Search for the cell housing the specified text and yield its (X, Y) center coordinate. 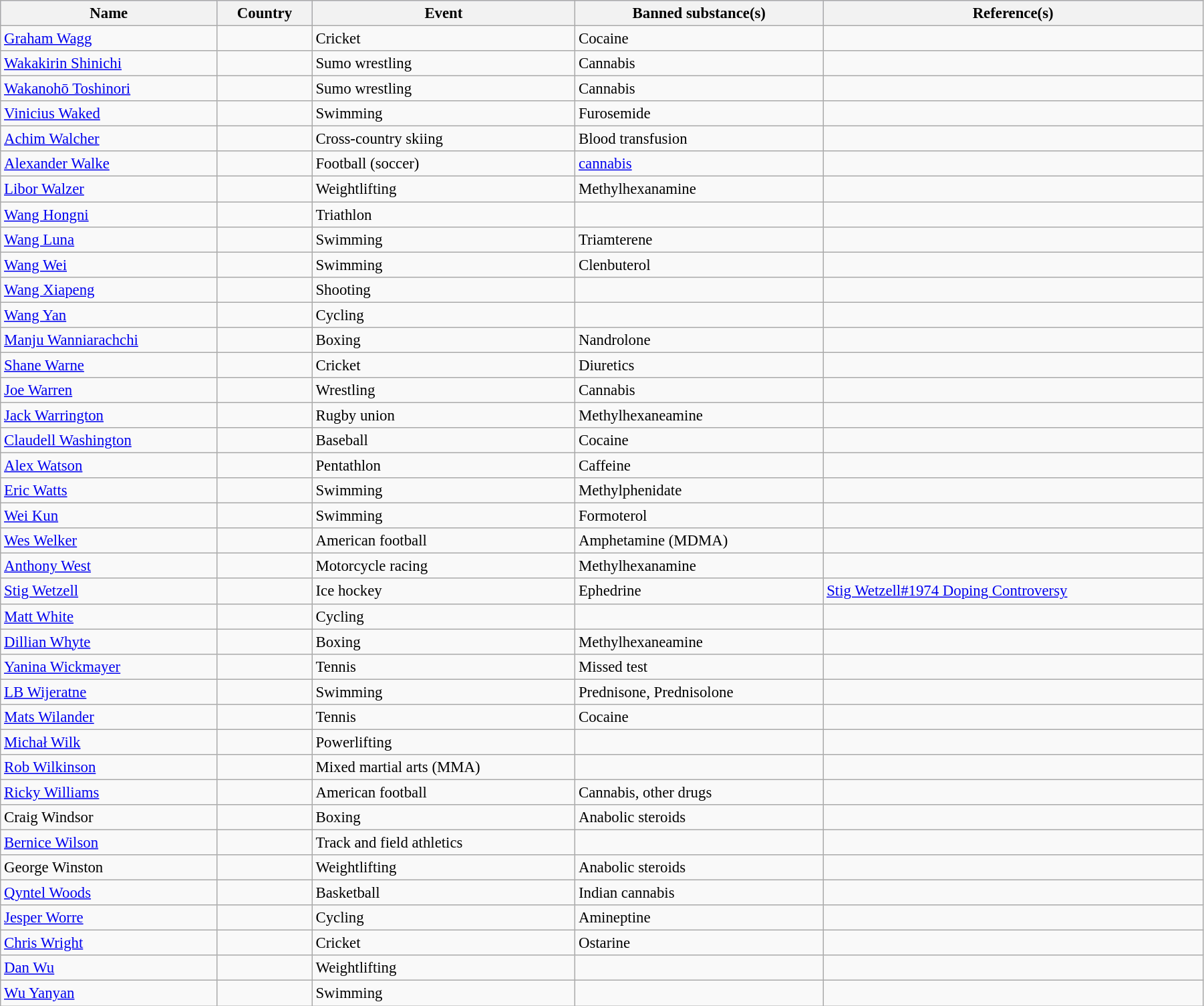
Anthony West (109, 566)
LB Wijeratne (109, 692)
Ricky Williams (109, 792)
Wang Xiapeng (109, 289)
Nandrolone (699, 340)
Cross-country skiing (444, 139)
Manju Wanniarachchi (109, 340)
Wei Kun (109, 516)
Reference(s) (1013, 13)
Caffeine (699, 466)
Pentathlon (444, 466)
Shane Warne (109, 365)
Amphetamine (MDMA) (699, 541)
Powerlifting (444, 742)
Joe Warren (109, 390)
Jesper Worre (109, 918)
Banned substance(s) (699, 13)
cannabis (699, 164)
Missed test (699, 666)
Ostarine (699, 943)
Triamterene (699, 239)
Methylphenidate (699, 491)
Craig Windsor (109, 818)
Libor Walzer (109, 189)
Baseball (444, 441)
Claudell Washington (109, 441)
Football (soccer) (444, 164)
Dillian Whyte (109, 642)
Jack Warrington (109, 415)
Wang Wei (109, 265)
Basketball (444, 893)
Prednisone, Prednisolone (699, 692)
Blood transfusion (699, 139)
Vinicius Waked (109, 114)
Achim Walcher (109, 139)
Yanina Wickmayer (109, 666)
Matt White (109, 616)
Wakanohō Toshinori (109, 89)
Alexander Walke (109, 164)
Bernice Wilson (109, 843)
Track and field athletics (444, 843)
Wu Yanyan (109, 993)
Cannabis, other drugs (699, 792)
Wang Luna (109, 239)
Ice hockey (444, 592)
Ephedrine (699, 592)
Alex Watson (109, 466)
Clenbuterol (699, 265)
Motorcycle racing (444, 566)
Graham Wagg (109, 39)
Rob Wilkinson (109, 767)
Wang Hongni (109, 215)
Triathlon (444, 215)
Eric Watts (109, 491)
Wang Yan (109, 315)
Stig Wetzell#1974 Doping Controversy (1013, 592)
Wes Welker (109, 541)
Stig Wetzell (109, 592)
Amineptine (699, 918)
Mixed martial arts (MMA) (444, 767)
Event (444, 13)
Qyntel Woods (109, 893)
Indian cannabis (699, 893)
Formoterol (699, 516)
Dan Wu (109, 969)
Country (265, 13)
Wrestling (444, 390)
Michał Wilk (109, 742)
Shooting (444, 289)
Rugby union (444, 415)
Name (109, 13)
Mats Wilander (109, 717)
Chris Wright (109, 943)
Furosemide (699, 114)
George Winston (109, 868)
Diuretics (699, 365)
Wakakirin Shinichi (109, 64)
